Output the (x, y) coordinate of the center of the cell containing the given text.  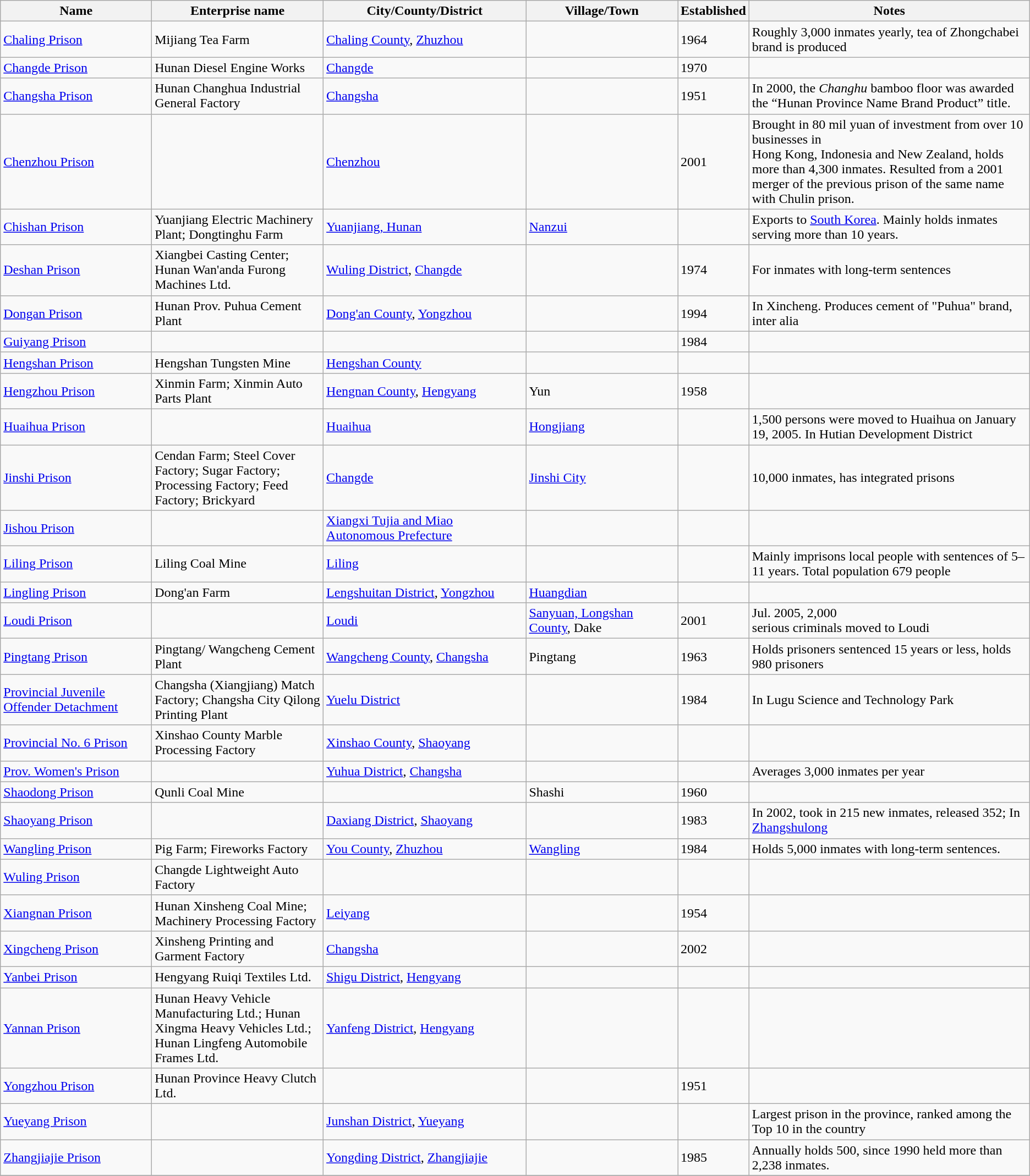
For inmates with long-term sentences (889, 270)
Yuanjiang, Hunan (425, 227)
Yuelu District (425, 700)
Huangdian (602, 592)
1,500 persons were moved to Huaihua on January 19, 2005. In Hutian Development District (889, 427)
Changsha Prison (76, 96)
Zhangjiajie Prison (76, 1157)
Hunan Province Heavy Clutch Ltd. (238, 1086)
Jinshi City (602, 477)
Wuling Prison (76, 877)
Enterprise name (238, 11)
Chishan Prison (76, 227)
1963 (714, 657)
Largest prison in the province, ranked among the Top 10 in the country (889, 1122)
Provincial Juvenile Offender Detachment (76, 700)
Jishou Prison (76, 528)
1970 (714, 68)
Mijiang Tea Farm (238, 40)
Changsha (Xiangjiang) Match Factory; Changsha City Qilong Printing Plant (238, 700)
1983 (714, 821)
Yuhua District, Changsha (425, 771)
Dong'an County, Yongzhou (425, 314)
Hengshan Tungsten Mine (238, 362)
Holds 5,000 inmates with long-term sentences. (889, 849)
In Xincheng. Produces cement of "Puhua" brand, inter alia (889, 314)
Hengzhou Prison (76, 391)
Dongan Prison (76, 314)
10,000 inmates, has integrated prisons (889, 477)
Xiangnan Prison (76, 913)
2002 (714, 948)
Liling Prison (76, 564)
Jinshi Prison (76, 477)
1960 (714, 792)
Yanfeng District, Hengyang (425, 1028)
City/County/District (425, 11)
Deshan Prison (76, 270)
Yongding District, Zhangjiajie (425, 1157)
Annually holds 500, since 1990 held more than 2,238 inmates. (889, 1157)
Yuanjiang Electric Machinery Plant; Dongtinghu Farm (238, 227)
Xiangxi Tujia and Miao Autonomous Prefecture (425, 528)
Averages 3,000 inmates per year (889, 771)
Pingtang Prison (76, 657)
Hunan Heavy Vehicle Manufacturing Ltd.; Hunan Xingma Heavy Vehicles Ltd.; Hunan Lingfeng Automobile Frames Ltd. (238, 1028)
Changde Prison (76, 68)
Xinshao County Marble Processing Factory (238, 743)
Village/Town (602, 11)
Hengnan County, Hengyang (425, 391)
Xinshao County, Shaoyang (425, 743)
Pingtang (602, 657)
Sanyuan, Longshan County, Dake (602, 620)
Yannan Prison (76, 1028)
Prov. Women's Prison (76, 771)
Xinsheng Printing and Garment Factory (238, 948)
Chenzhou (425, 162)
Lengshuitan District, Yongzhou (425, 592)
1985 (714, 1157)
Junshan District, Yueyang (425, 1122)
Wangling Prison (76, 849)
Wangcheng County, Changsha (425, 657)
Hunan Xinsheng Coal Mine; Machinery Processing Factory (238, 913)
In 2002, took in 215 new inmates, released 352; In Zhangshulong (889, 821)
Hunan Changhua Industrial General Factory (238, 96)
Qunli Coal Mine (238, 792)
Loudi (425, 620)
Yanbei Prison (76, 977)
Exports to South Korea. Mainly holds inmates serving more than 10 years. (889, 227)
Chaling Prison (76, 40)
Hengshan County (425, 362)
Provincial No. 6 Prison (76, 743)
Xiangbei Casting Center; Hunan Wan'anda Furong Machines Ltd. (238, 270)
Nanzui (602, 227)
In Lugu Science and Technology Park (889, 700)
1994 (714, 314)
Hengshan Prison (76, 362)
Shaodong Prison (76, 792)
Jul. 2005, 2,000serious criminals moved to Loudi (889, 620)
Liling (425, 564)
Shashi (602, 792)
Dong'an Farm (238, 592)
Chenzhou Prison (76, 162)
Wuling District, Changde (425, 270)
Xinmin Farm; Xinmin Auto Parts Plant (238, 391)
Hunan Prov. Puhua Cement Plant (238, 314)
1958 (714, 391)
Liling Coal Mine (238, 564)
Pig Farm; Fireworks Factory (238, 849)
Mainly imprisons local people with sentences of 5–11 years. Total population 679 people (889, 564)
Guiyang Prison (76, 342)
Notes (889, 11)
Daxiang District, Shaoyang (425, 821)
Hengyang Ruiqi Textiles Ltd. (238, 977)
Shaoyang Prison (76, 821)
Yun (602, 391)
Shigu District, Hengyang (425, 977)
Cendan Farm; Steel Cover Factory; Sugar Factory; Processing Factory; Feed Factory; Brickyard (238, 477)
Established (714, 11)
Chaling County, Zhuzhou (425, 40)
Pingtang/ Wangcheng Cement Plant (238, 657)
Yongzhou Prison (76, 1086)
1954 (714, 913)
Roughly 3,000 inmates yearly, tea of Zhongchabei brand is produced (889, 40)
Name (76, 11)
Xingcheng Prison (76, 948)
1974 (714, 270)
In 2000, the Changhu bamboo floor was awarded the “Hunan Province Name Brand Product” title. (889, 96)
Hunan Diesel Engine Works (238, 68)
Leiyang (425, 913)
1964 (714, 40)
Loudi Prison (76, 620)
Yueyang Prison (76, 1122)
Huaihua (425, 427)
Hongjiang (602, 427)
Huaihua Prison (76, 427)
Changde Lightweight Auto Factory (238, 877)
Holds prisoners sentenced 15 years or less, holds 980 prisoners (889, 657)
Lingling Prison (76, 592)
You County, Zhuzhou (425, 849)
Wangling (602, 849)
